Determine the (X, Y) coordinate at the center of the cell enclosing the given text.  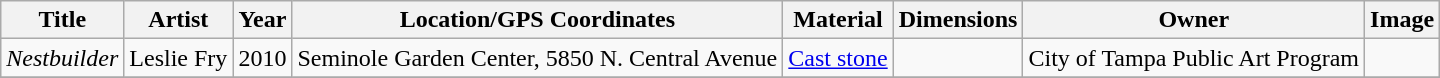
Cast stone (838, 58)
Seminole Garden Center, 5850 N. Central Avenue (538, 58)
Material (838, 20)
Owner (1194, 20)
Leslie Fry (178, 58)
Title (62, 20)
2010 (262, 58)
City of Tampa Public Art Program (1194, 58)
Nestbuilder (62, 58)
Year (262, 20)
Artist (178, 20)
Image (1402, 20)
Dimensions (958, 20)
Location/GPS Coordinates (538, 20)
